Find where the given text appears and provide that cell's center as (X, Y) coordinate. 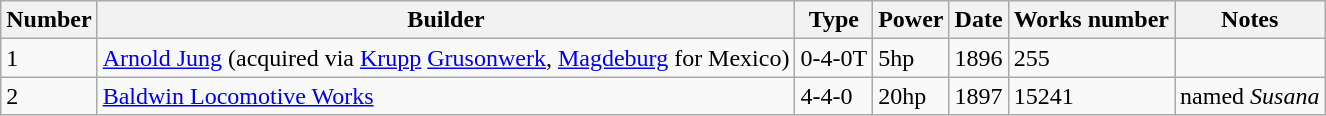
Baldwin Locomotive Works (446, 96)
Builder (446, 20)
20hp (911, 96)
2 (49, 96)
5hp (911, 58)
1 (49, 58)
Arnold Jung (acquired via Krupp Grusonwerk, Magdeburg for Mexico) (446, 58)
Date (978, 20)
Power (911, 20)
0-4-0T (834, 58)
Works number (1091, 20)
Notes (1250, 20)
Number (49, 20)
15241 (1091, 96)
255 (1091, 58)
named Susana (1250, 96)
1897 (978, 96)
4-4-0 (834, 96)
1896 (978, 58)
Type (834, 20)
